Return (X, Y) of the center of cell containing provided text 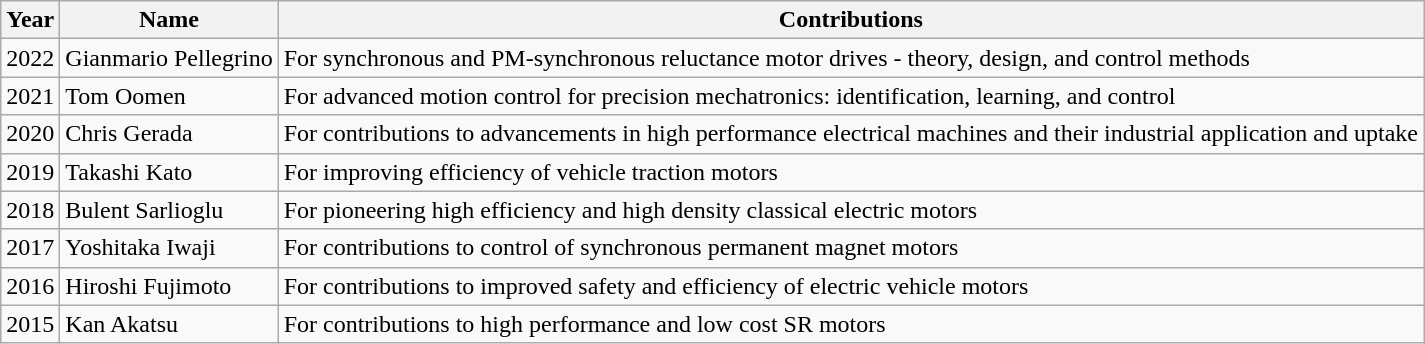
For contributions to improved safety and efficiency of electric vehicle motors (850, 286)
Contributions (850, 20)
Kan Akatsu (169, 324)
For contributions to control of synchronous permanent magnet motors (850, 248)
For contributions to advancements in high performance electrical machines and their industrial application and uptake (850, 134)
Yoshitaka Iwaji (169, 248)
Tom Oomen (169, 96)
2017 (30, 248)
2016 (30, 286)
Year (30, 20)
Takashi Kato (169, 172)
Gianmario Pellegrino (169, 58)
For pioneering high efficiency and high density classical electric motors (850, 210)
2021 (30, 96)
Name (169, 20)
Bulent Sarlioglu (169, 210)
2015 (30, 324)
2022 (30, 58)
For advanced motion control for precision mechatronics: identification, learning, and control (850, 96)
For contributions to high performance and low cost SR motors (850, 324)
Chris Gerada (169, 134)
Hiroshi Fujimoto (169, 286)
For synchronous and PM-synchronous reluctance motor drives - theory, design, and control methods (850, 58)
2019 (30, 172)
2020 (30, 134)
For improving efficiency of vehicle traction motors (850, 172)
2018 (30, 210)
